Scan for the cell matching the given text and deliver its (X, Y) coordinate at center. 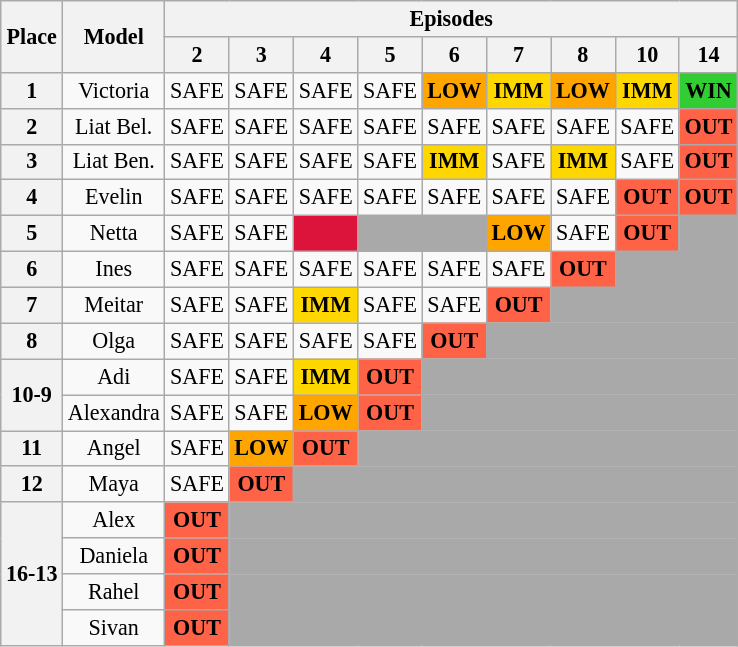
Liat Bel. (114, 126)
WIN (708, 90)
Angel (114, 448)
Episodes (452, 18)
Daniela (114, 556)
Maya (114, 484)
Victoria (114, 90)
Liat Ben. (114, 162)
Model (114, 36)
Place (32, 36)
10-9 (32, 395)
Alex (114, 520)
Ines (114, 269)
Sivan (114, 627)
1 (32, 90)
11 (32, 448)
Rahel (114, 591)
10 (647, 54)
Evelin (114, 198)
Meitar (114, 305)
Olga (114, 341)
Adi (114, 377)
Alexandra (114, 412)
14 (708, 54)
16-13 (32, 574)
12 (32, 484)
Netta (114, 233)
